Locate the cell with the specified text and output its [X, Y] center coordinate. 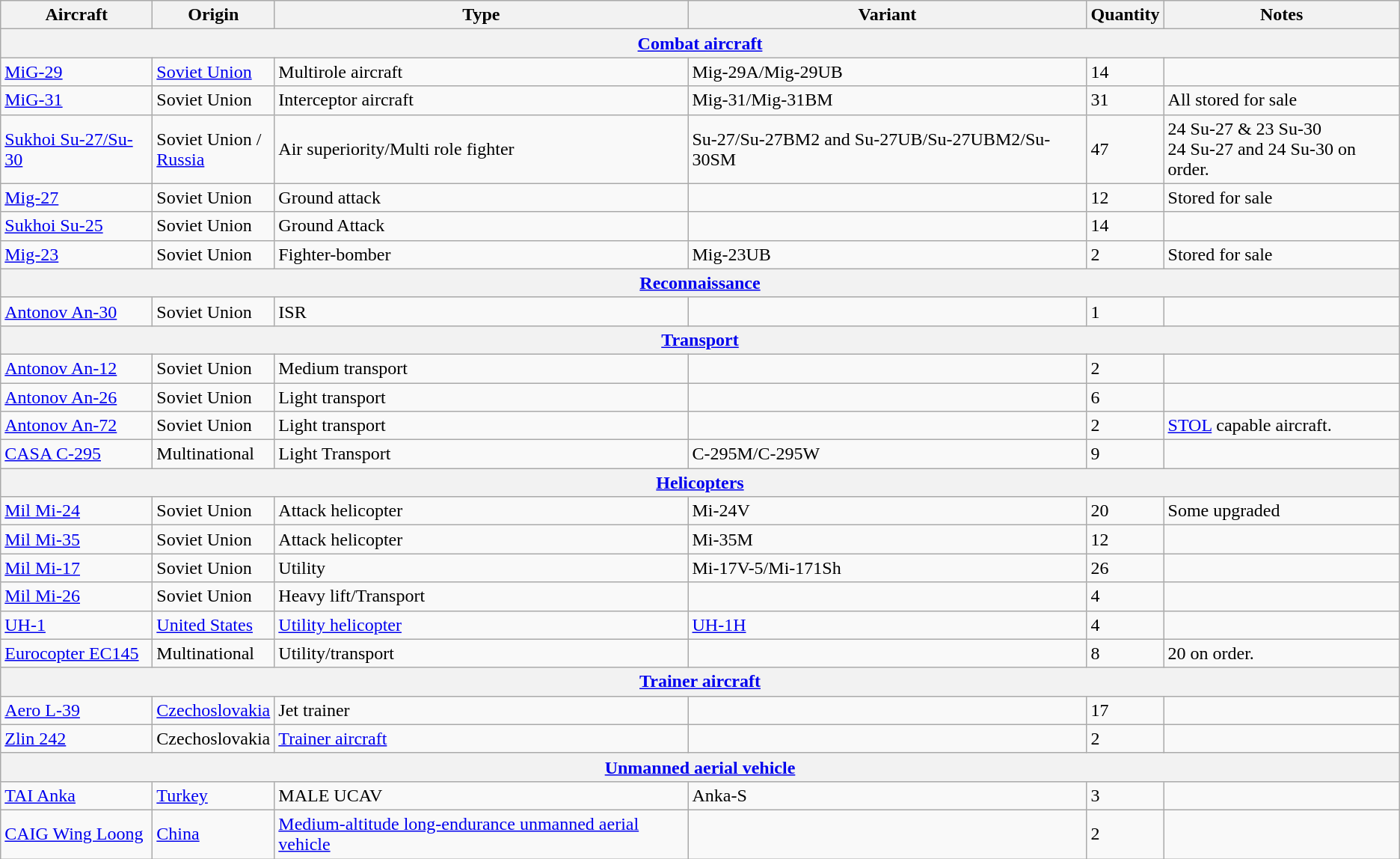
Mig-27 [76, 198]
17 [1125, 710]
TAI Anka [76, 795]
1 [1125, 311]
Multirole aircraft [482, 72]
Mil Mi-26 [76, 596]
26 [1125, 568]
Mi-17V-5/Mi-171Sh [887, 568]
Mi-35M [887, 539]
Some upgraded [1282, 511]
Mil Mi-17 [76, 568]
CAIG Wing Loong [76, 834]
Origin [214, 15]
Antonov An-12 [76, 368]
Mig-29A/Mig-29UB [887, 72]
Ground attack [482, 198]
CASA C-295 [76, 454]
Interceptor aircraft [482, 100]
Transport [700, 340]
Type [482, 15]
Soviet Union /Russia [214, 149]
24 Su-27 & 23 Su-3024 Su-27 and 24 Su-30 on order. [1282, 149]
20 [1125, 511]
Unmanned aerial vehicle [700, 767]
Turkey [214, 795]
Mil Mi-35 [76, 539]
Light Transport [482, 454]
Notes [1282, 15]
MALE UCAV [482, 795]
Combat aircraft [700, 43]
MiG-31 [76, 100]
C-295M/C-295W [887, 454]
China [214, 834]
Zlin 242 [76, 739]
Variant [887, 15]
Mig-23UB [887, 254]
Antonov An-72 [76, 426]
Antonov An-26 [76, 397]
Sukhoi Su-27/Su-30 [76, 149]
Mig-23 [76, 254]
Utility/transport [482, 653]
Antonov An-30 [76, 311]
6 [1125, 397]
Anka-S [887, 795]
Reconnaissance [700, 283]
9 [1125, 454]
31 [1125, 100]
UH-1H [887, 625]
Utility helicopter [482, 625]
MiG-29 [76, 72]
Mi-24V [887, 511]
Eurocopter EC145 [76, 653]
Utility [482, 568]
Medium transport [482, 368]
Ground Attack [482, 226]
Sukhoi Su-25 [76, 226]
47 [1125, 149]
Fighter-bomber [482, 254]
Aero L-39 [76, 710]
8 [1125, 653]
ISR [482, 311]
Quantity [1125, 15]
Air superiority/Multi role fighter [482, 149]
United States [214, 625]
Su-27/Su-27BM2 and Su-27UB/Su-27UBM2/Su-30SM [887, 149]
Helicopters [700, 483]
Mil Mi-24 [76, 511]
3 [1125, 795]
Aircraft [76, 15]
Jet trainer [482, 710]
Heavy lift/Transport [482, 596]
All stored for sale [1282, 100]
Mig-31/Mig-31BM [887, 100]
Medium-altitude long-endurance unmanned aerial vehicle [482, 834]
UH-1 [76, 625]
STOL capable aircraft. [1282, 426]
20 on order. [1282, 653]
